Provide the (X, Y) coordinate of the cell's center where the given text is located.  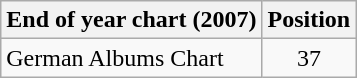
Position (309, 20)
37 (309, 58)
German Albums Chart (132, 58)
End of year chart (2007) (132, 20)
